Determine the [X, Y] coordinate at the center of the cell enclosing the given text.  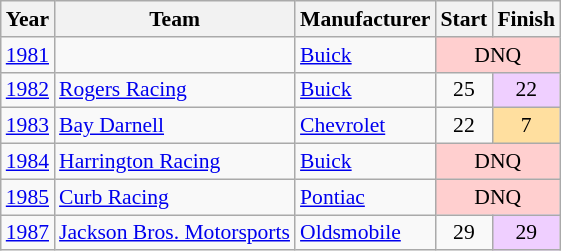
Manufacturer [365, 19]
Jackson Bros. Motorsports [174, 233]
Pontiac [365, 197]
Bay Darnell [174, 126]
Chevrolet [365, 126]
1981 [28, 55]
Start [464, 19]
1982 [28, 90]
Year [28, 19]
7 [526, 126]
Team [174, 19]
1987 [28, 233]
1985 [28, 197]
1983 [28, 126]
Rogers Racing [174, 90]
Harrington Racing [174, 162]
1984 [28, 162]
Curb Racing [174, 197]
25 [464, 90]
Oldsmobile [365, 233]
Finish [526, 19]
